Determine the (X, Y) coordinate at the center of the cell enclosing the given text.  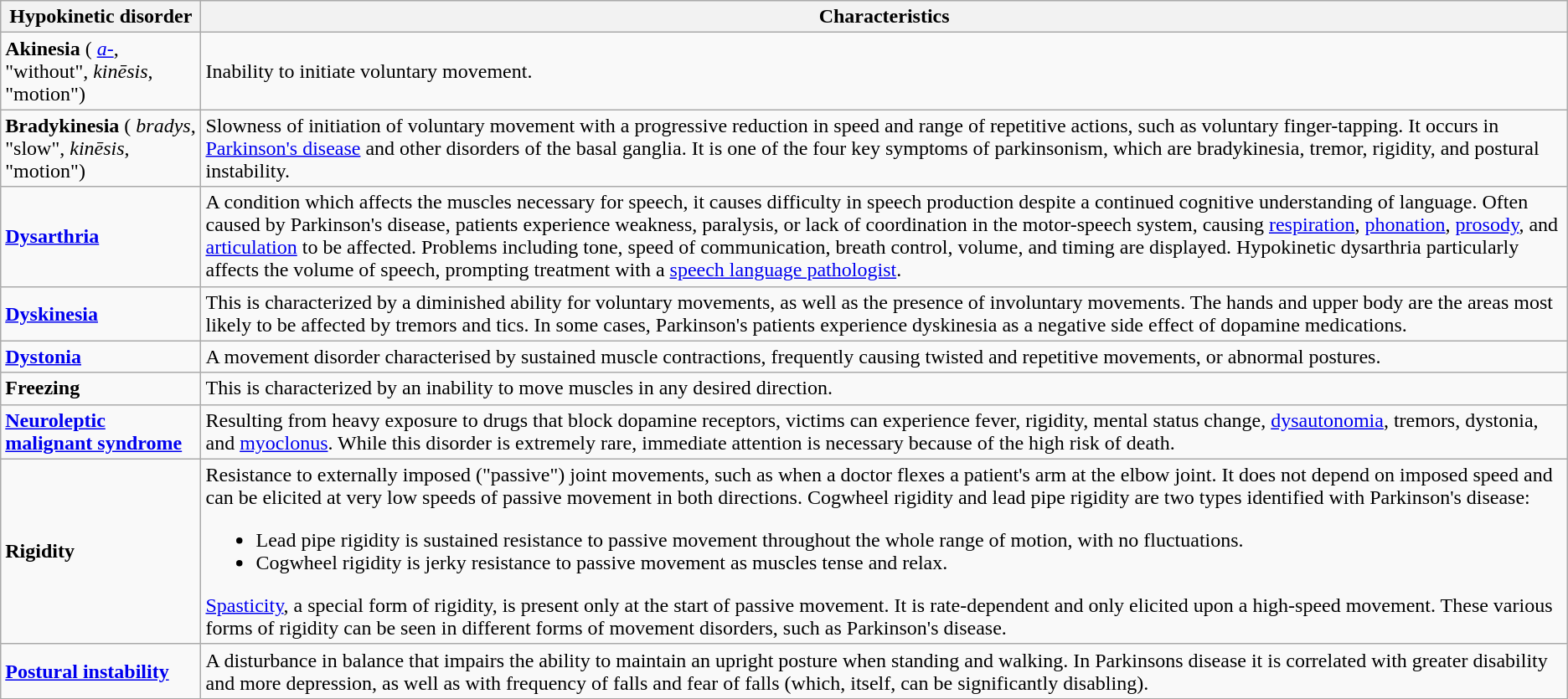
Freezing (101, 388)
Characteristics (885, 17)
This is characterized by an inability to move muscles in any desired direction. (885, 388)
Inability to initiate voluntary movement. (885, 71)
Postural instability (101, 671)
Neuroleptic malignant syndrome (101, 432)
Bradykinesia ( bradys, "slow", kinēsis, "motion") (101, 148)
Dyskinesia (101, 313)
Hypokinetic disorder (101, 17)
A movement disorder characterised by sustained muscle contractions, frequently causing twisted and repetitive movements, or abnormal postures. (885, 357)
Dysarthria (101, 236)
Rigidity (101, 551)
Akinesia ( a-, "without", kinēsis, "motion") (101, 71)
Dystonia (101, 357)
